For the text-containing cell, return its midpoint in [X, Y] coordinate format. 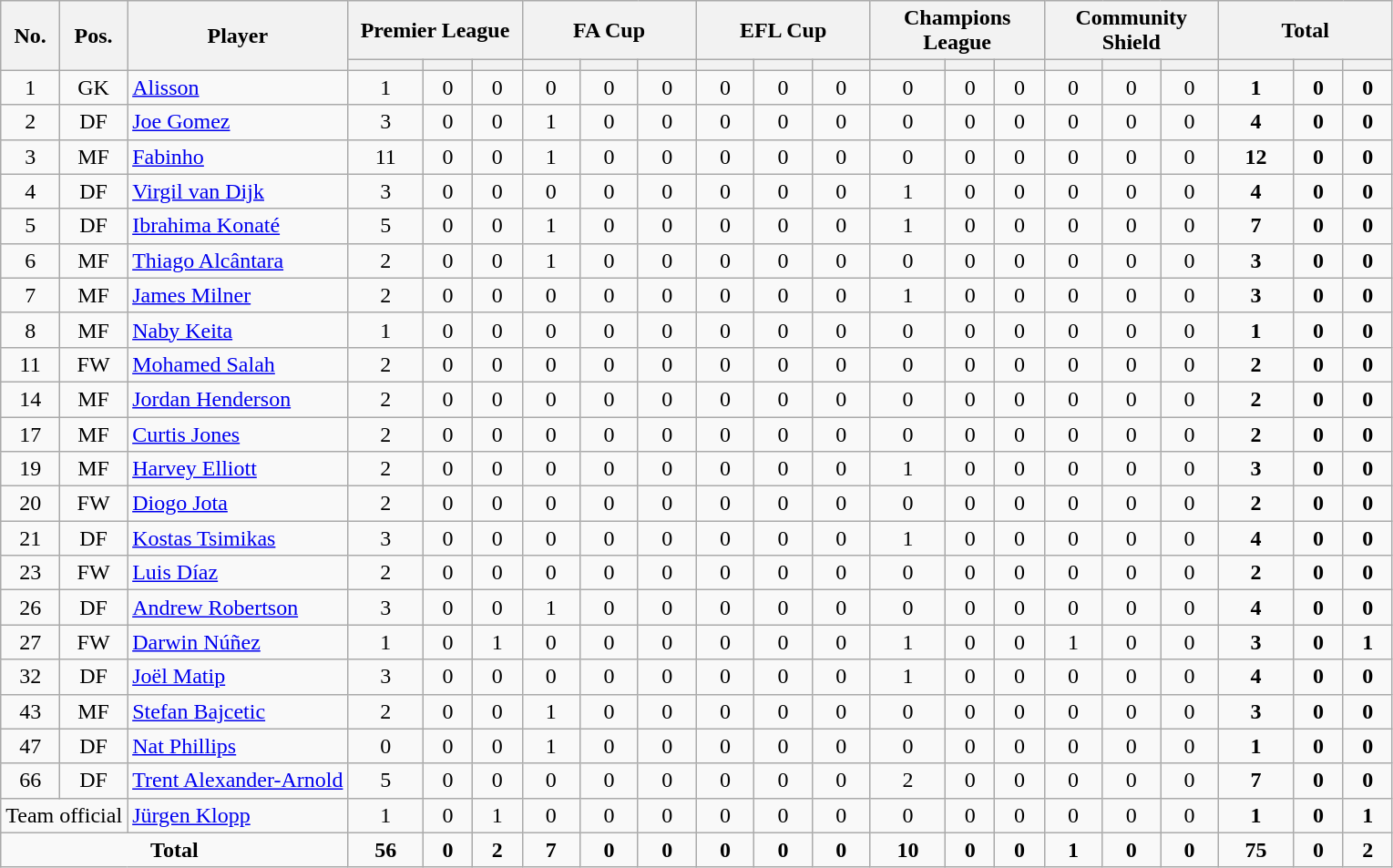
Joël Matip [238, 677]
Player [238, 36]
19 [31, 469]
Pos. [94, 36]
Jürgen Klopp [238, 815]
Alisson [238, 87]
32 [31, 677]
FA Cup [609, 31]
26 [31, 608]
Darwin Núñez [238, 642]
Mohamed Salah [238, 364]
James Milner [238, 295]
27 [31, 642]
EFL Cup [784, 31]
66 [31, 781]
Community Shield [1132, 31]
Champions League [957, 31]
Luis Díaz [238, 573]
8 [31, 330]
Harvey Elliott [238, 469]
43 [31, 711]
Curtis Jones [238, 434]
Diogo Jota [238, 504]
Joe Gomez [238, 122]
75 [1255, 850]
20 [31, 504]
12 [1255, 157]
Trent Alexander-Arnold [238, 781]
10 [907, 850]
17 [31, 434]
Thiago Alcântara [238, 260]
Stefan Bajcetic [238, 711]
6 [31, 260]
47 [31, 746]
Kostas Tsimikas [238, 538]
23 [31, 573]
Ibrahima Konaté [238, 226]
Virgil van Dijk [238, 191]
GK [94, 87]
Premier League [435, 31]
Team official [64, 815]
56 [385, 850]
Nat Phillips [238, 746]
21 [31, 538]
Andrew Robertson [238, 608]
Fabinho [238, 157]
Naby Keita [238, 330]
Jordan Henderson [238, 399]
No. [31, 36]
14 [31, 399]
